Search for the cell housing the specified text and yield its (X, Y) center coordinate. 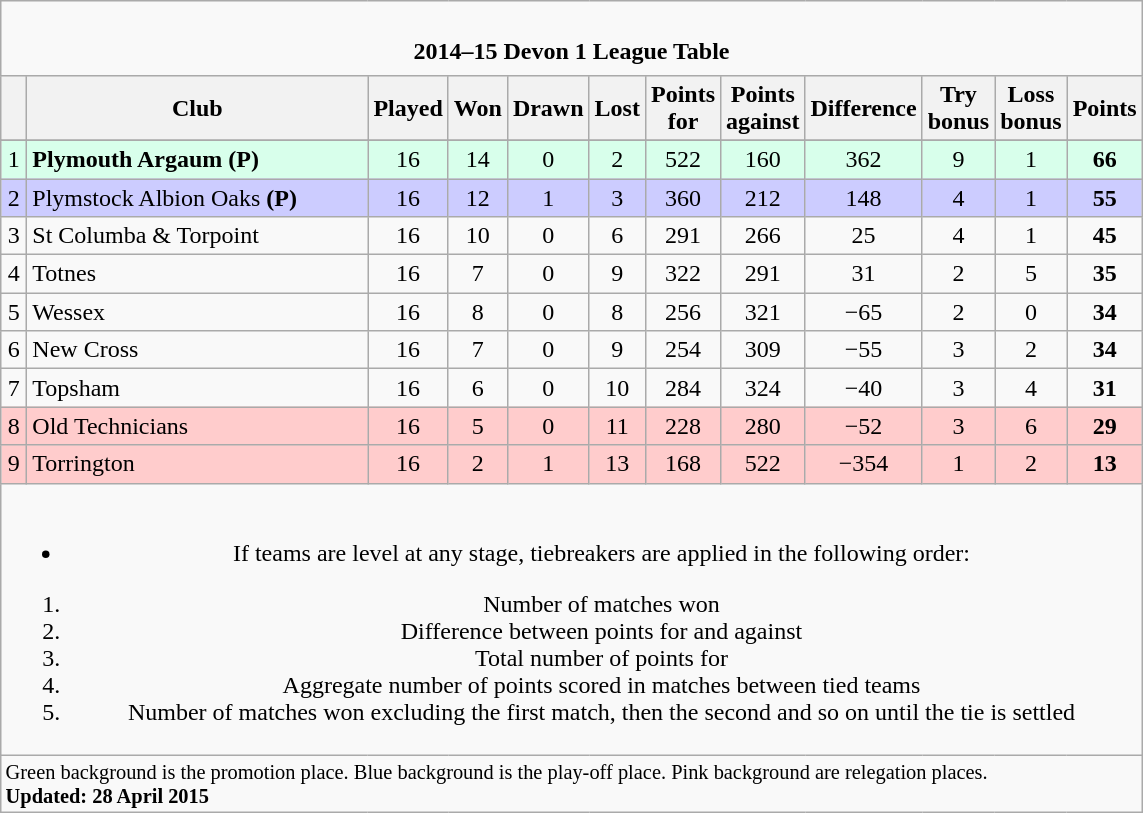
Points for (682, 108)
Plymouth Argaum (P) (198, 159)
254 (682, 350)
Drawn (548, 108)
14 (478, 159)
309 (763, 350)
Points against (763, 108)
362 (864, 159)
360 (682, 197)
284 (682, 388)
256 (682, 312)
−354 (864, 464)
Old Technicians (198, 426)
266 (763, 236)
St Columba & Torpoint (198, 236)
168 (682, 464)
Points (1104, 108)
324 (763, 388)
228 (682, 426)
11 (617, 426)
Plymstock Albion Oaks (P) (198, 197)
−52 (864, 426)
12 (478, 197)
Loss bonus (1031, 108)
Won (478, 108)
Topsham (198, 388)
Totnes (198, 274)
−65 (864, 312)
45 (1104, 236)
25 (864, 236)
148 (864, 197)
Difference (864, 108)
Lost (617, 108)
−55 (864, 350)
160 (763, 159)
Played (408, 108)
212 (763, 197)
55 (1104, 197)
Green background is the promotion place. Blue background is the play-off place. Pink background are relegation places.Updated: 28 April 2015 (572, 784)
66 (1104, 159)
Wessex (198, 312)
Try bonus (958, 108)
280 (763, 426)
Torrington (198, 464)
322 (682, 274)
Club (198, 108)
New Cross (198, 350)
321 (763, 312)
29 (1104, 426)
−40 (864, 388)
35 (1104, 274)
